Return the (X, Y) coordinate for the center point of the cell that contains the specified text.  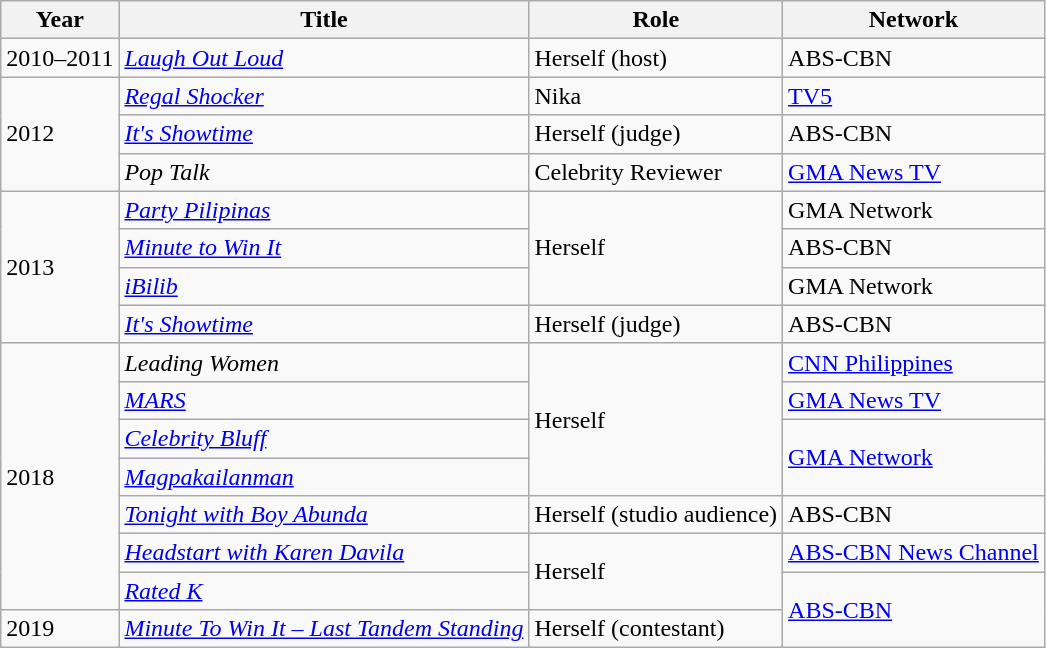
Party Pilipinas (324, 210)
2013 (60, 267)
TV5 (914, 96)
Title (324, 20)
Celebrity Bluff (324, 438)
Laugh Out Loud (324, 58)
2018 (60, 476)
Nika (656, 96)
Network (914, 20)
MARS (324, 400)
Tonight with Boy Abunda (324, 515)
Minute to Win It (324, 248)
Pop Talk (324, 172)
Rated K (324, 591)
2012 (60, 134)
2010–2011 (60, 58)
Minute To Win It – Last Tandem Standing (324, 629)
Headstart with Karen Davila (324, 553)
Regal Shocker (324, 96)
2019 (60, 629)
iBilib (324, 286)
Celebrity Reviewer (656, 172)
Herself (host) (656, 58)
Leading Women (324, 362)
Herself (studio audience) (656, 515)
Year (60, 20)
Magpakailanman (324, 477)
Herself (contestant) (656, 629)
Role (656, 20)
ABS-CBN News Channel (914, 553)
CNN Philippines (914, 362)
